Return the (X, Y) coordinate for the center point of the cell that contains the specified text.  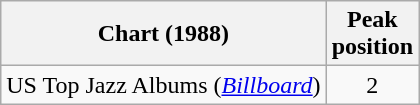
US Top Jazz Albums (Billboard) (164, 85)
Chart (1988) (164, 34)
2 (372, 85)
Peakposition (372, 34)
